For the text-containing cell, return its midpoint in [x, y] coordinate format. 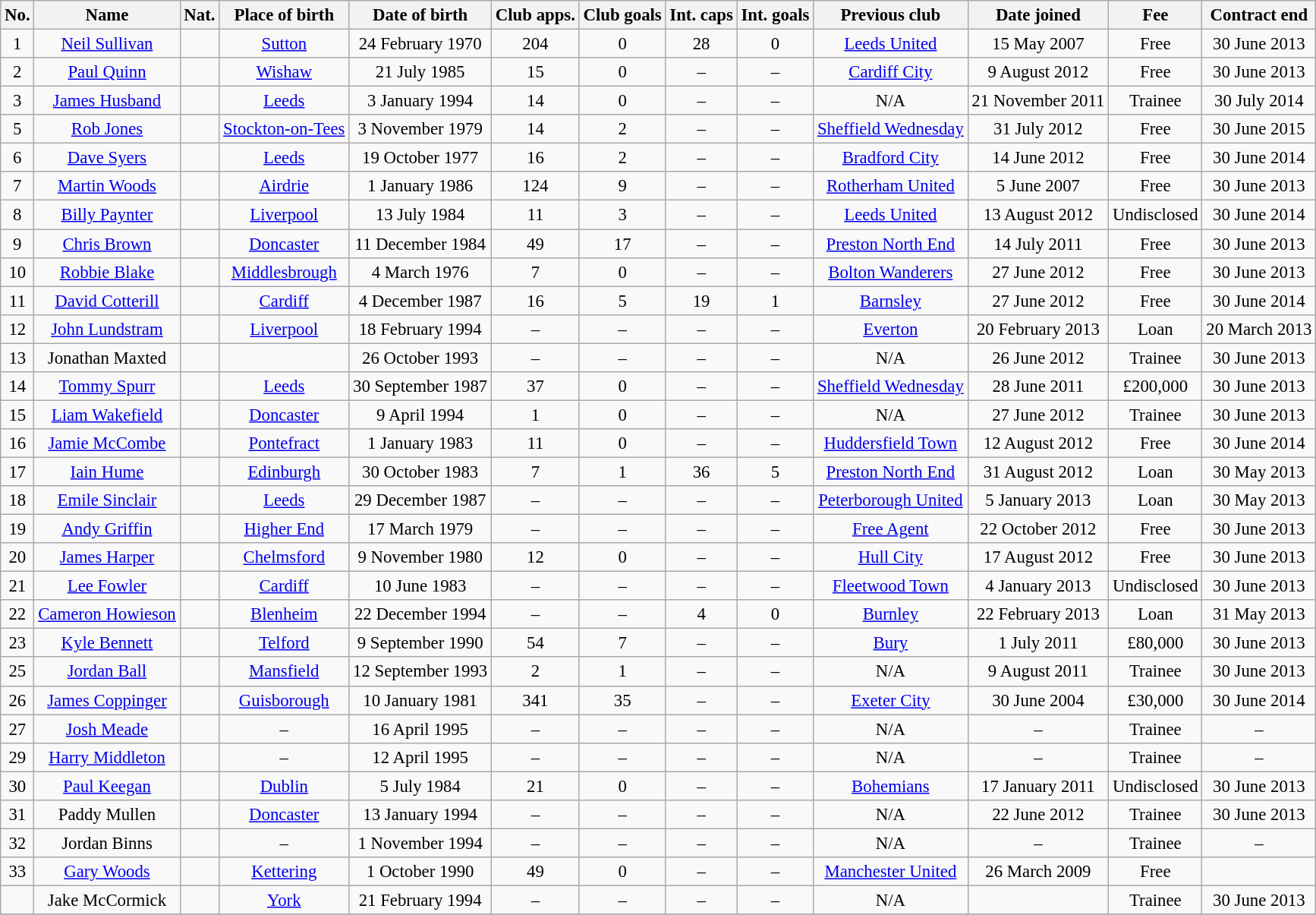
37 [536, 387]
33 [17, 872]
24 February 1970 [420, 44]
Name [107, 15]
22 October 2012 [1038, 529]
Fleetwood Town [891, 586]
30 July 2014 [1259, 101]
Club goals [622, 15]
Date joined [1038, 15]
Jamie McCombe [107, 443]
James Harper [107, 557]
4 March 1976 [420, 272]
204 [536, 44]
30 [17, 786]
3 January 1994 [420, 101]
14 July 2011 [1038, 244]
Fee [1155, 15]
Robbie Blake [107, 272]
Exeter City [891, 700]
17 August 2012 [1038, 557]
James Husband [107, 101]
13 January 1994 [420, 815]
30 June 2004 [1038, 700]
8 [17, 215]
4 December 1987 [420, 301]
31 July 2012 [1038, 129]
30 June 2015 [1259, 129]
Int. caps [701, 15]
Peterborough United [891, 500]
31 [17, 815]
4 January 2013 [1038, 586]
Kettering [284, 872]
Rob Jones [107, 129]
Place of birth [284, 15]
Jordan Binns [107, 843]
£30,000 [1155, 700]
Edinburgh [284, 472]
York [284, 900]
9 August 2011 [1038, 672]
David Cotterill [107, 301]
32 [17, 843]
Neil Sullivan [107, 44]
29 [17, 757]
27 [17, 729]
Stockton-on-Tees [284, 129]
1 January 1983 [420, 443]
14 June 2012 [1038, 158]
26 March 2009 [1038, 872]
Middlesbrough [284, 272]
1 January 1986 [420, 186]
Bolton Wanderers [891, 272]
12 August 2012 [1038, 443]
30 October 1983 [420, 472]
16 April 1995 [420, 729]
Bohemians [891, 786]
20 [17, 557]
18 February 1994 [420, 329]
Paul Keegan [107, 786]
Airdrie [284, 186]
Burnley [891, 614]
Hull City [891, 557]
Bradford City [891, 158]
Free Agent [891, 529]
10 [17, 272]
No. [17, 15]
6 [17, 158]
Sutton [284, 44]
12 September 1993 [420, 672]
James Coppinger [107, 700]
Andy Griffin [107, 529]
Dublin [284, 786]
Barnsley [891, 301]
22 December 1994 [420, 614]
1 October 1990 [420, 872]
10 June 1983 [420, 586]
£200,000 [1155, 387]
13 July 1984 [420, 215]
5 June 2007 [1038, 186]
9 August 2012 [1038, 72]
Cameron Howieson [107, 614]
5 July 1984 [420, 786]
Gary Woods [107, 872]
Liam Wakefield [107, 415]
3 November 1979 [420, 129]
12 April 1995 [420, 757]
26 [17, 700]
Chris Brown [107, 244]
Pontefract [284, 443]
Jonathan Maxted [107, 358]
Rotherham United [891, 186]
22 February 2013 [1038, 614]
Chelmsford [284, 557]
Guisborough [284, 700]
Club apps. [536, 15]
25 [17, 672]
Contract end [1259, 15]
22 [17, 614]
Huddersfield Town [891, 443]
26 June 2012 [1038, 358]
Martin Woods [107, 186]
Wishaw [284, 72]
Telford [284, 643]
17 March 1979 [420, 529]
29 December 1987 [420, 500]
Higher End [284, 529]
13 August 2012 [1038, 215]
124 [536, 186]
9 April 1994 [420, 415]
36 [701, 472]
21 February 1994 [420, 900]
Lee Fowler [107, 586]
28 [701, 44]
5 January 2013 [1038, 500]
John Lundstram [107, 329]
17 January 2011 [1038, 786]
9 September 1990 [420, 643]
Iain Hume [107, 472]
1 November 1994 [420, 843]
31 May 2013 [1259, 614]
30 September 1987 [420, 387]
£80,000 [1155, 643]
Date of birth [420, 15]
Bury [891, 643]
22 June 2012 [1038, 815]
21 July 1985 [420, 72]
35 [622, 700]
Billy Paynter [107, 215]
21 November 2011 [1038, 101]
11 December 1984 [420, 244]
9 November 1980 [420, 557]
10 January 1981 [420, 700]
18 [17, 500]
Everton [891, 329]
Nat. [200, 15]
20 February 2013 [1038, 329]
26 October 1993 [420, 358]
19 October 1977 [420, 158]
341 [536, 700]
Kyle Bennett [107, 643]
31 August 2012 [1038, 472]
Manchester United [891, 872]
Blenheim [284, 614]
15 May 2007 [1038, 44]
Emile Sinclair [107, 500]
Jordan Ball [107, 672]
4 [701, 614]
20 March 2013 [1259, 329]
Harry Middleton [107, 757]
Mansfield [284, 672]
28 June 2011 [1038, 387]
Int. goals [775, 15]
Paddy Mullen [107, 815]
13 [17, 358]
54 [536, 643]
Tommy Spurr [107, 387]
Jake McCormick [107, 900]
Previous club [891, 15]
Dave Syers [107, 158]
1 July 2011 [1038, 643]
Josh Meade [107, 729]
23 [17, 643]
Cardiff City [891, 72]
Paul Quinn [107, 72]
